Extract the (X, Y) coordinate from the center of the cell holding the provided text.  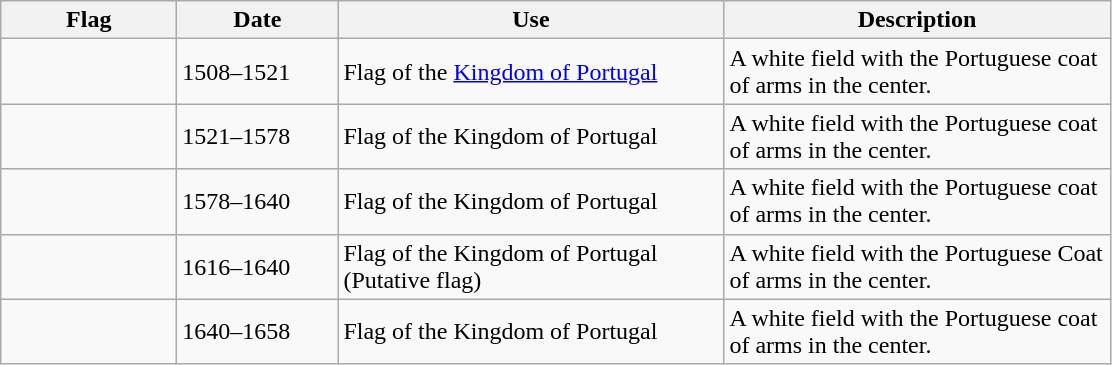
A white field with the Portuguese Coat of arms in the center. (917, 266)
Flag (89, 20)
1508–1521 (258, 72)
1521–1578 (258, 136)
Date (258, 20)
Description (917, 20)
1578–1640 (258, 202)
1616–1640 (258, 266)
Use (531, 20)
Flag of the Kingdom of Portugal (Putative flag) (531, 266)
1640–1658 (258, 332)
